From the cell containing the given text, extract its center point as (x, y) coordinate. 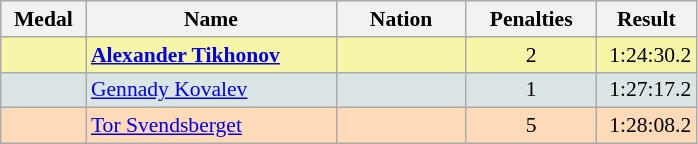
Tor Svendsberget (211, 126)
Result (646, 19)
5 (531, 126)
1 (531, 90)
Gennady Kovalev (211, 90)
2 (531, 55)
Nation (401, 19)
1:24:30.2 (646, 55)
Penalties (531, 19)
1:27:17.2 (646, 90)
Alexander Tikhonov (211, 55)
1:28:08.2 (646, 126)
Name (211, 19)
Medal (44, 19)
